Search for the cell housing the specified text and yield its (x, y) center coordinate. 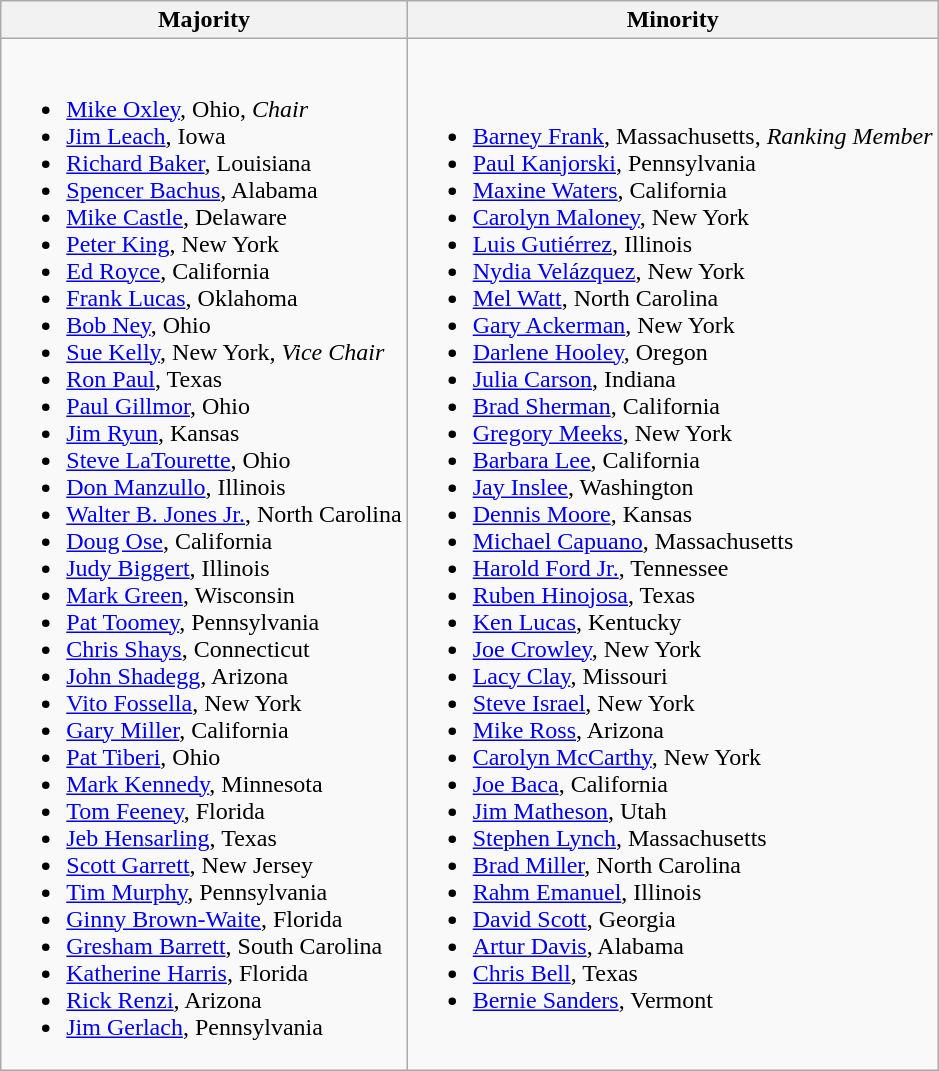
Minority (672, 20)
Majority (204, 20)
